Detect which cell encompasses the target text, then output its [x, y] center coordinate. 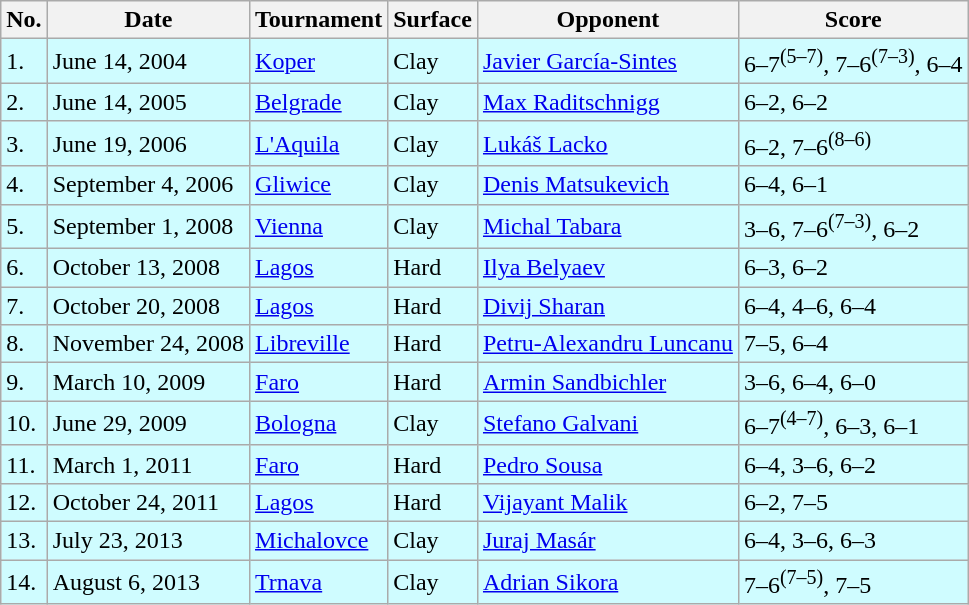
Surface [433, 20]
13. [24, 541]
Vijayant Malik [608, 502]
3–6, 7–6(7–3), 6–2 [853, 226]
No. [24, 20]
6–3, 6–2 [853, 268]
Divij Sharan [608, 306]
9. [24, 382]
Koper [319, 62]
Vienna [319, 226]
7. [24, 306]
L'Aquila [319, 144]
March 1, 2011 [148, 464]
6–2, 7–6(8–6) [853, 144]
Stefano Galvani [608, 424]
6–4, 6–1 [853, 185]
June 29, 2009 [148, 424]
5. [24, 226]
November 24, 2008 [148, 344]
June 14, 2005 [148, 102]
September 1, 2008 [148, 226]
March 10, 2009 [148, 382]
7–6(7–5), 7–5 [853, 582]
8. [24, 344]
12. [24, 502]
Max Raditschnigg [608, 102]
Libreville [319, 344]
3. [24, 144]
6. [24, 268]
10. [24, 424]
June 14, 2004 [148, 62]
6–2, 6–2 [853, 102]
July 23, 2013 [148, 541]
3–6, 6–4, 6–0 [853, 382]
6–7(5–7), 7–6(7–3), 6–4 [853, 62]
Trnava [319, 582]
September 4, 2006 [148, 185]
Michal Tabara [608, 226]
Javier García-Sintes [608, 62]
August 6, 2013 [148, 582]
4. [24, 185]
11. [24, 464]
Gliwice [319, 185]
June 19, 2006 [148, 144]
Lukáš Lacko [608, 144]
1. [24, 62]
6–4, 4–6, 6–4 [853, 306]
6–2, 7–5 [853, 502]
Armin Sandbichler [608, 382]
Juraj Masár [608, 541]
October 24, 2011 [148, 502]
Pedro Sousa [608, 464]
Belgrade [319, 102]
Score [853, 20]
October 13, 2008 [148, 268]
Bologna [319, 424]
Opponent [608, 20]
Ilya Belyaev [608, 268]
Adrian Sikora [608, 582]
2. [24, 102]
Petru-Alexandru Luncanu [608, 344]
6–4, 3–6, 6–2 [853, 464]
Denis Matsukevich [608, 185]
14. [24, 582]
6–4, 3–6, 6–3 [853, 541]
October 20, 2008 [148, 306]
Date [148, 20]
7–5, 6–4 [853, 344]
Tournament [319, 20]
6–7(4–7), 6–3, 6–1 [853, 424]
Michalovce [319, 541]
